Search for the cell housing the specified text and yield its [X, Y] center coordinate. 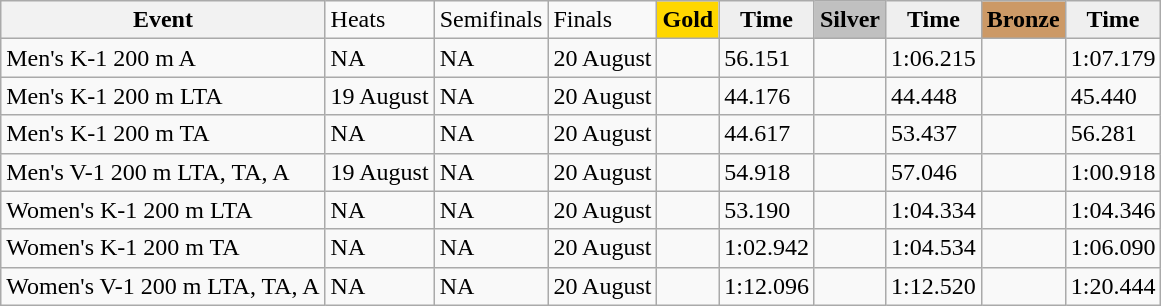
1:02.942 [767, 248]
Women's V-1 200 m LTA, TA, A [163, 286]
Semifinals [491, 20]
Heats [380, 20]
Men's K-1 200 m TA [163, 134]
1:12.096 [767, 286]
Men's K-1 200 m A [163, 58]
1:06.215 [933, 58]
1:20.444 [1113, 286]
Women's K-1 200 m TA [163, 248]
Women's K-1 200 m LTA [163, 210]
57.046 [933, 172]
1:06.090 [1113, 248]
1:07.179 [1113, 58]
Bronze [1023, 20]
Finals [602, 20]
1:00.918 [1113, 172]
45.440 [1113, 96]
54.918 [767, 172]
44.176 [767, 96]
1:12.520 [933, 286]
56.151 [767, 58]
44.448 [933, 96]
Event [163, 20]
1:04.534 [933, 248]
44.617 [767, 134]
1:04.334 [933, 210]
1:04.346 [1113, 210]
Gold [688, 20]
Silver [850, 20]
Men's K-1 200 m LTA [163, 96]
53.437 [933, 134]
56.281 [1113, 134]
Men's V-1 200 m LTA, TA, A [163, 172]
53.190 [767, 210]
